Locate the cell with the specified text and output its [x, y] center coordinate. 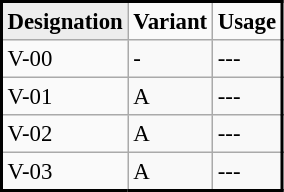
Usage [247, 21]
Variant [170, 21]
V-03 [66, 172]
V-01 [66, 96]
Designation [66, 21]
- [170, 59]
V-00 [66, 59]
V-02 [66, 134]
